For the text-containing cell, return its midpoint in [x, y] coordinate format. 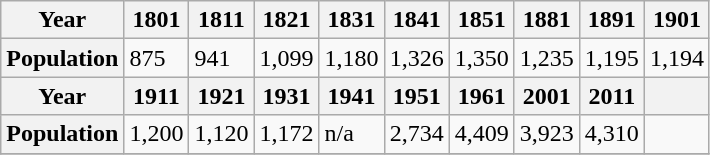
1,195 [612, 58]
1,172 [286, 134]
1961 [482, 96]
875 [156, 58]
1,099 [286, 58]
1821 [286, 20]
1921 [222, 96]
3,923 [546, 134]
2001 [546, 96]
1,326 [416, 58]
4,310 [612, 134]
1931 [286, 96]
1811 [222, 20]
1851 [482, 20]
1801 [156, 20]
941 [222, 58]
1891 [612, 20]
1841 [416, 20]
1,194 [676, 58]
4,409 [482, 134]
1941 [352, 96]
1,200 [156, 134]
2011 [612, 96]
n/a [352, 134]
1,350 [482, 58]
1,120 [222, 134]
2,734 [416, 134]
1911 [156, 96]
1901 [676, 20]
1881 [546, 20]
1831 [352, 20]
1951 [416, 96]
1,180 [352, 58]
1,235 [546, 58]
